Determine the [X, Y] coordinate at the center of the cell enclosing the given text.  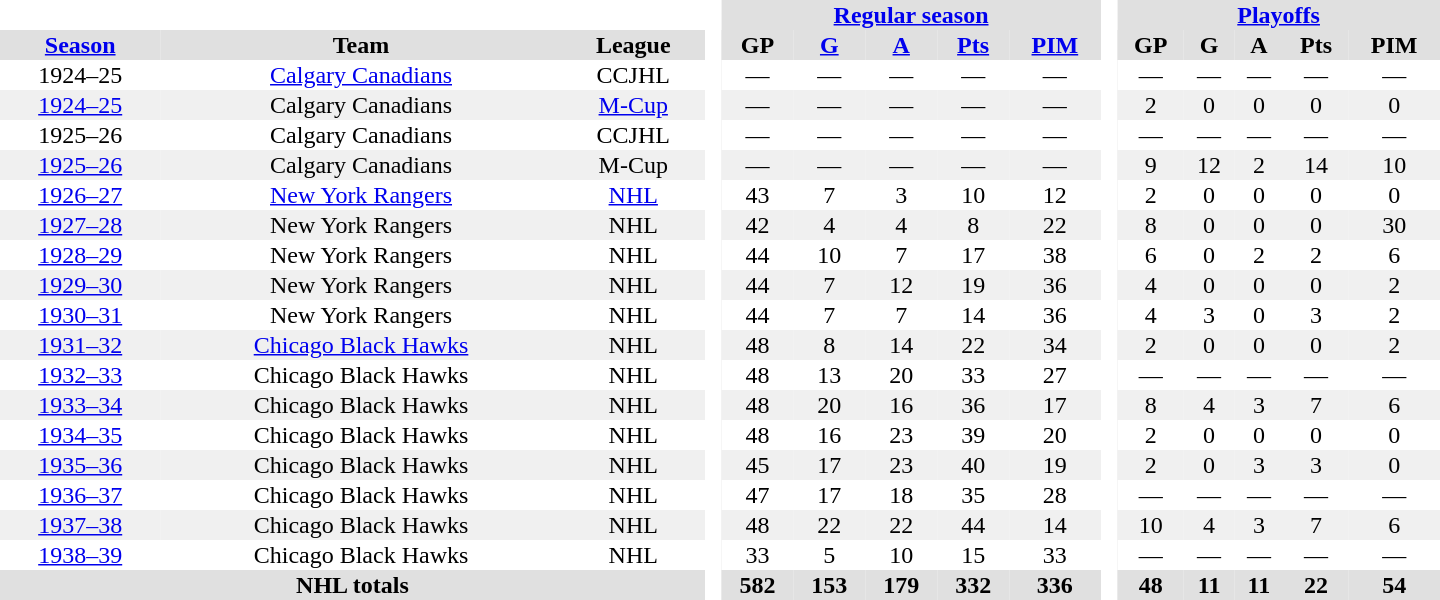
35 [973, 495]
1930–31 [80, 315]
Team [360, 45]
43 [757, 195]
5 [829, 555]
15 [973, 555]
Season [80, 45]
34 [1055, 345]
28 [1055, 495]
League [634, 45]
Regular season [910, 15]
40 [973, 465]
30 [1394, 225]
38 [1055, 255]
42 [757, 225]
1936–37 [80, 495]
336 [1055, 585]
1926–27 [80, 195]
NHL totals [352, 585]
1931–32 [80, 345]
1927–28 [80, 225]
1937–38 [80, 525]
54 [1394, 585]
39 [973, 435]
153 [829, 585]
47 [757, 495]
1938–39 [80, 555]
1934–35 [80, 435]
582 [757, 585]
18 [901, 495]
332 [973, 585]
1935–36 [80, 465]
45 [757, 465]
1932–33 [80, 375]
1933–34 [80, 405]
179 [901, 585]
1929–30 [80, 285]
27 [1055, 375]
13 [829, 375]
1928–29 [80, 255]
Playoffs [1278, 15]
9 [1150, 165]
